Locate the cell with the specified text and output its [X, Y] center coordinate. 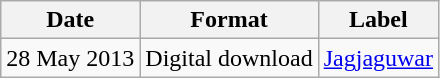
Jagjaguwar [378, 58]
Format [229, 20]
Digital download [229, 58]
Label [378, 20]
28 May 2013 [70, 58]
Date [70, 20]
